Return the [x, y] coordinate for the center point of the cell that contains the specified text.  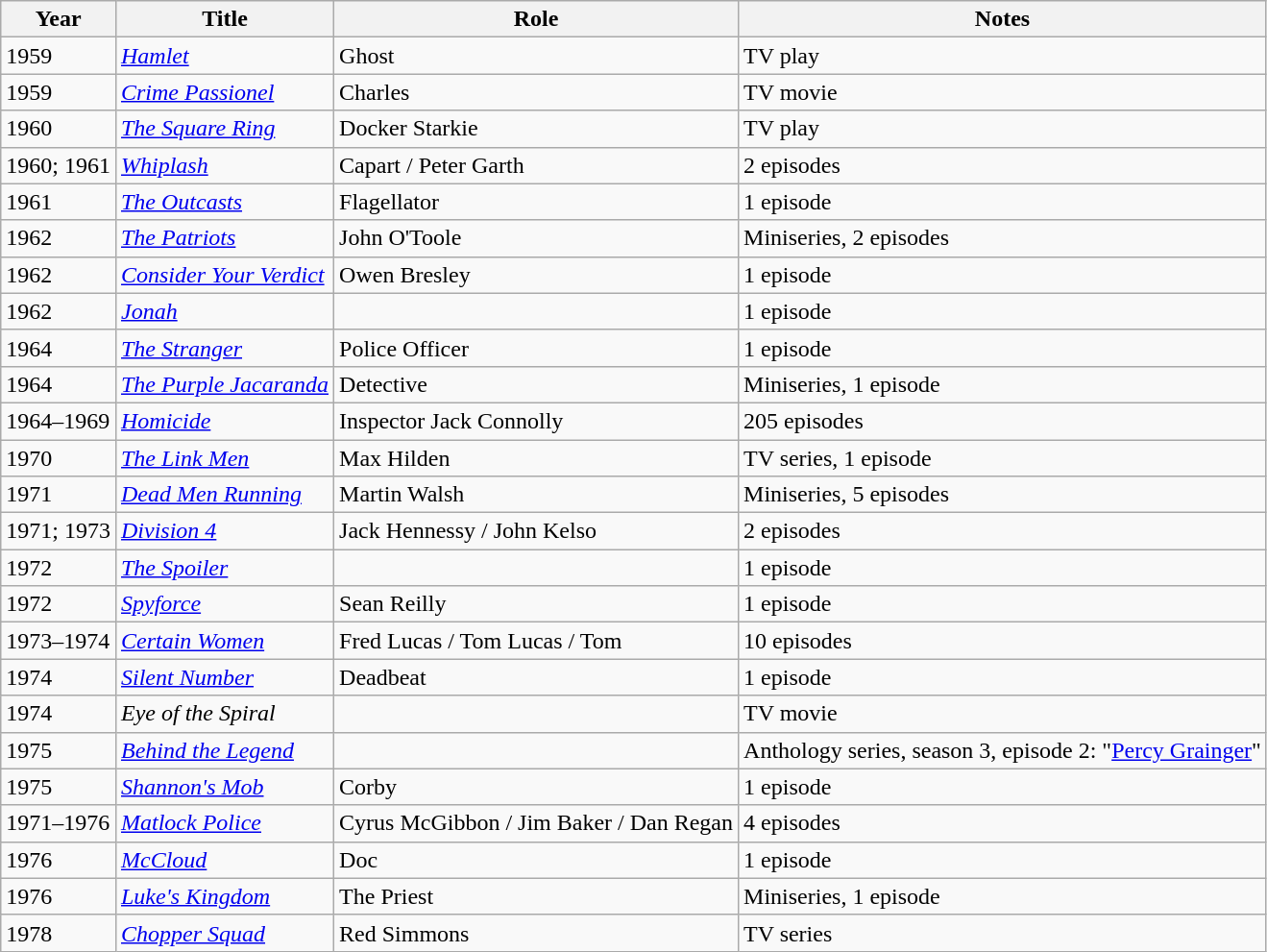
McCloud [225, 860]
Jonah [225, 311]
TV series, 1 episode [1003, 458]
Role [536, 19]
4 episodes [1003, 823]
Fred Lucas / Tom Lucas / Tom [536, 641]
10 episodes [1003, 641]
1961 [59, 202]
Consider Your Verdict [225, 275]
Miniseries, 5 episodes [1003, 495]
Chopper Squad [225, 933]
Hamlet [225, 56]
Matlock Police [225, 823]
The Stranger [225, 348]
Spyforce [225, 604]
Dead Men Running [225, 495]
1960; 1961 [59, 165]
Cyrus McGibbon / Jim Baker / Dan Regan [536, 823]
Inspector Jack Connolly [536, 421]
TV series [1003, 933]
Charles [536, 92]
Owen Bresley [536, 275]
Flagellator [536, 202]
1970 [59, 458]
Certain Women [225, 641]
Title [225, 19]
Corby [536, 787]
The Square Ring [225, 129]
Silent Number [225, 677]
Docker Starkie [536, 129]
Whiplash [225, 165]
Miniseries, 2 episodes [1003, 238]
Behind the Legend [225, 750]
Max Hilden [536, 458]
Deadbeat [536, 677]
John O'Toole [536, 238]
1971; 1973 [59, 531]
Police Officer [536, 348]
205 episodes [1003, 421]
The Priest [536, 896]
Sean Reilly [536, 604]
Homicide [225, 421]
Luke's Kingdom [225, 896]
Doc [536, 860]
The Spoiler [225, 568]
Martin Walsh [536, 495]
1960 [59, 129]
The Outcasts [225, 202]
1978 [59, 933]
Detective [536, 384]
Capart / Peter Garth [536, 165]
Red Simmons [536, 933]
The Patriots [225, 238]
Division 4 [225, 531]
1971–1976 [59, 823]
The Purple Jacaranda [225, 384]
Shannon's Mob [225, 787]
Year [59, 19]
1971 [59, 495]
Eye of the Spiral [225, 714]
Ghost [536, 56]
Notes [1003, 19]
Jack Hennessy / John Kelso [536, 531]
Crime Passionel [225, 92]
1964–1969 [59, 421]
1973–1974 [59, 641]
Anthology series, season 3, episode 2: "Percy Grainger" [1003, 750]
The Link Men [225, 458]
